Find where the given text appears and provide that cell's center as (X, Y) coordinate. 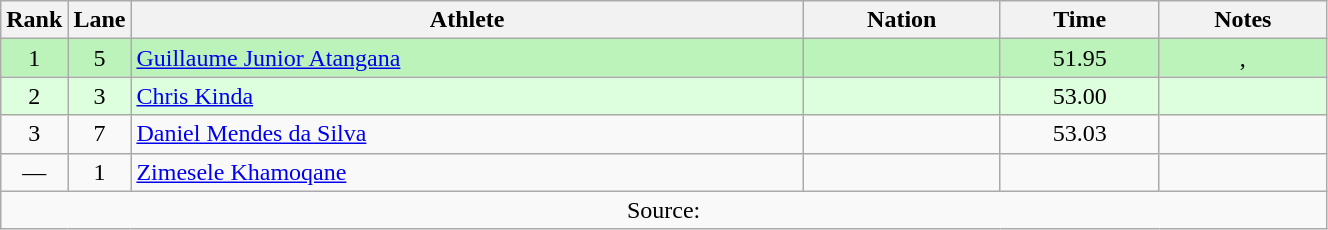
53.00 (1080, 96)
5 (100, 58)
7 (100, 134)
Time (1080, 20)
Daniel Mendes da Silva (468, 134)
51.95 (1080, 58)
Chris Kinda (468, 96)
Guillaume Junior Atangana (468, 58)
Zimesele Khamoqane (468, 172)
Source: (664, 210)
53.03 (1080, 134)
— (34, 172)
Nation (902, 20)
Notes (1242, 20)
Lane (100, 20)
2 (34, 96)
Rank (34, 20)
Athlete (468, 20)
, (1242, 58)
